Output the (x, y) coordinate of the center of the cell containing the given text.  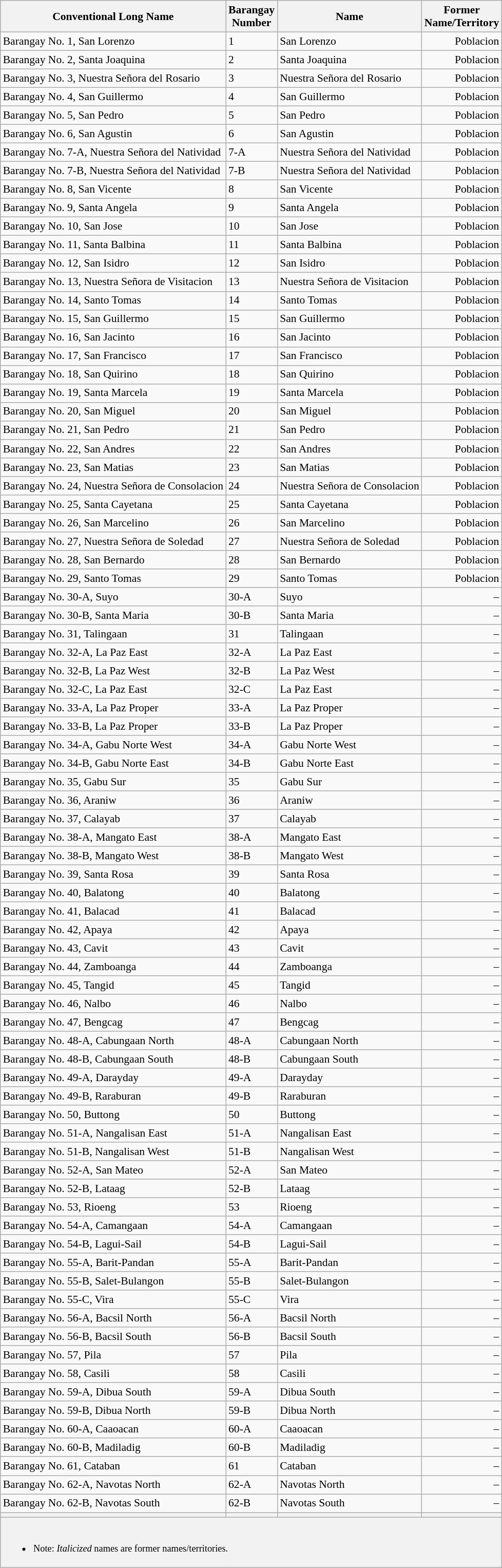
23 (252, 467)
Barangay No. 26, San Marcelino (113, 522)
San Vicente (350, 190)
Barangay No. 52-A, San Mateo (113, 1170)
Barit-Pandan (350, 1262)
San Jose (350, 226)
34-B (252, 763)
51-A (252, 1133)
Barangay No. 5, San Pedro (113, 116)
Barangay No. 25, Santa Cayetana (113, 504)
Barangay No. 37, Calayab (113, 819)
Barangay No. 2, Santa Joaquina (113, 60)
Barangay No. 43, Cavit (113, 948)
Barangay No. 52-B, Lataag (113, 1188)
Bacsil South (350, 1336)
11 (252, 245)
Balacad (350, 911)
7-B (252, 171)
Barangay No. 56-A, Bacsil North (113, 1318)
Santa Angela (350, 208)
Name (350, 16)
50 (252, 1114)
Barangay No. 61, Cataban (113, 1466)
Barangay No. 48-A, Cabungaan North (113, 1041)
Casili (350, 1373)
Barangay No. 8, San Vicente (113, 190)
Santa Marcela (350, 393)
Nuestra Señora de Soledad (350, 541)
Cabungaan South (350, 1059)
20 (252, 411)
Barangay No. 32-A, La Paz East (113, 652)
5 (252, 116)
Navotas North (350, 1484)
Barangay No. 18, San Quirino (113, 374)
57 (252, 1355)
Barangay No. 11, Santa Balbina (113, 245)
33-B (252, 726)
Barangay No. 59-A, Dibua South (113, 1392)
San Jacinto (350, 337)
Barangay No. 15, San Guillermo (113, 319)
San Miguel (350, 411)
Barangay No. 48-B, Cabungaan South (113, 1059)
52-A (252, 1170)
Gabu Sur (350, 782)
Barangay No. 55-A, Barit-Pandan (113, 1262)
59-B (252, 1410)
Barangay No. 32-B, La Paz West (113, 670)
Mangato East (350, 837)
Santa Joaquina (350, 60)
Barangay No. 50, Buttong (113, 1114)
Barangay No. 16, San Jacinto (113, 337)
40 (252, 893)
Nangalisan East (350, 1133)
42 (252, 930)
31 (252, 633)
59-A (252, 1392)
Barangay No. 29, Santo Tomas (113, 578)
Cavit (350, 948)
Barangay No. 54-A, Camangaan (113, 1225)
48-A (252, 1041)
Barangay No. 33-A, La Paz Proper (113, 708)
38-B (252, 856)
Barangay No. 62-B, Navotas South (113, 1503)
2 (252, 60)
San Quirino (350, 374)
Barangay No. 4, San Guillermo (113, 97)
55-C (252, 1299)
43 (252, 948)
Barangay No. 17, San Francisco (113, 356)
San Matias (350, 467)
Madiladig (350, 1447)
56-A (252, 1318)
56-B (252, 1336)
Barangay No. 34-B, Gabu Norte East (113, 763)
Barangay No. 42, Apaya (113, 930)
Santa Balbina (350, 245)
Santa Rosa (350, 874)
San Mateo (350, 1170)
13 (252, 282)
Talingaan (350, 633)
Barangay No. 39, Santa Rosa (113, 874)
Gabu Norte East (350, 763)
Barangay No. 33-B, La Paz Proper (113, 726)
Barangay No. 13, Nuestra Señora de Visitacion (113, 282)
San Andres (350, 448)
Barangay No. 12, San Isidro (113, 263)
Barangay No. 10, San Jose (113, 226)
Camangaan (350, 1225)
Cataban (350, 1466)
Buttong (350, 1114)
Barangay No. 62-A, Navotas North (113, 1484)
54-A (252, 1225)
Barangay No. 21, San Pedro (113, 430)
Darayday (350, 1078)
28 (252, 559)
9 (252, 208)
Barangay No. 14, Santo Tomas (113, 300)
Barangay No. 30-B, Santa Maria (113, 615)
Barangay No. 34-A, Gabu Norte West (113, 745)
17 (252, 356)
Bengcag (350, 1022)
Barangay No. 24, Nuestra Señora de Consolacion (113, 485)
Barangay No. 38-A, Mangato East (113, 837)
Barangay No. 60-A, Caaoacan (113, 1429)
51-B (252, 1151)
27 (252, 541)
Barangay No. 23, San Matias (113, 467)
Salet-Bulangon (350, 1281)
Dibua South (350, 1392)
Barangay No. 44, Zamboanga (113, 967)
Barangay No. 58, Casili (113, 1373)
49-B (252, 1096)
26 (252, 522)
Barangay No. 46, Nalbo (113, 1004)
34-A (252, 745)
Navotas South (350, 1503)
15 (252, 319)
32-B (252, 670)
Nuestra Señora del Rosario (350, 79)
Barangay No. 54-B, Lagui-Sail (113, 1244)
Barangay No. 53, Rioeng (113, 1207)
39 (252, 874)
Santa Cayetana (350, 504)
62-A (252, 1484)
Caaoacan (350, 1429)
45 (252, 985)
54-B (252, 1244)
Nuestra Señora de Visitacion (350, 282)
30-A (252, 596)
FormerName/Territory (462, 16)
Pila (350, 1355)
55-B (252, 1281)
Barangay No. 60-B, Madiladig (113, 1447)
Cabungaan North (350, 1041)
18 (252, 374)
Calayab (350, 819)
25 (252, 504)
Barangay No. 19, Santa Marcela (113, 393)
Barangay No. 20, San Miguel (113, 411)
48-B (252, 1059)
Nuestra Señora de Consolacion (350, 485)
53 (252, 1207)
BarangayNumber (252, 16)
San Lorenzo (350, 42)
Barangay No. 6, San Agustin (113, 134)
Barangay No. 40, Balatong (113, 893)
Barangay No. 35, Gabu Sur (113, 782)
Barangay No. 32-C, La Paz East (113, 689)
Raraburan (350, 1096)
29 (252, 578)
Conventional Long Name (113, 16)
16 (252, 337)
Dibua North (350, 1410)
6 (252, 134)
44 (252, 967)
Bacsil North (350, 1318)
Barangay No. 47, Bengcag (113, 1022)
Barangay No. 1, San Lorenzo (113, 42)
52-B (252, 1188)
38-A (252, 837)
Vira (350, 1299)
8 (252, 190)
Barangay No. 59-B, Dibua North (113, 1410)
San Marcelino (350, 522)
49-A (252, 1078)
Barangay No. 56-B, Bacsil South (113, 1336)
22 (252, 448)
7-A (252, 153)
55-A (252, 1262)
Zamboanga (350, 967)
Barangay No. 7-B, Nuestra Señora del Natividad (113, 171)
36 (252, 800)
32-A (252, 652)
Barangay No. 57, Pila (113, 1355)
46 (252, 1004)
Santa Maria (350, 615)
62-B (252, 1503)
Barangay No. 55-B, Salet-Bulangon (113, 1281)
San Bernardo (350, 559)
10 (252, 226)
San Francisco (350, 356)
Barangay No. 30-A, Suyo (113, 596)
Barangay No. 51-A, Nangalisan East (113, 1133)
Nalbo (350, 1004)
Barangay No. 49-B, Raraburan (113, 1096)
Apaya (350, 930)
San Agustin (350, 134)
Lataag (350, 1188)
61 (252, 1466)
Barangay No. 36, Araniw (113, 800)
Gabu Norte West (350, 745)
Barangay No. 7-A, Nuestra Señora del Natividad (113, 153)
30-B (252, 615)
Lagui-Sail (350, 1244)
Barangay No. 51-B, Nangalisan West (113, 1151)
32-C (252, 689)
Barangay No. 31, Talingaan (113, 633)
Balatong (350, 893)
Rioeng (350, 1207)
37 (252, 819)
Suyo (350, 596)
Barangay No. 9, Santa Angela (113, 208)
19 (252, 393)
60-B (252, 1447)
1 (252, 42)
24 (252, 485)
47 (252, 1022)
33-A (252, 708)
12 (252, 263)
14 (252, 300)
Barangay No. 3, Nuestra Señora del Rosario (113, 79)
Barangay No. 45, Tangid (113, 985)
3 (252, 79)
4 (252, 97)
21 (252, 430)
Barangay No. 41, Balacad (113, 911)
41 (252, 911)
La Paz West (350, 670)
Barangay No. 38-B, Mangato West (113, 856)
Barangay No. 28, San Bernardo (113, 559)
35 (252, 782)
Barangay No. 55-C, Vira (113, 1299)
Barangay No. 27, Nuestra Señora de Soledad (113, 541)
Barangay No. 49-A, Darayday (113, 1078)
Nangalisan West (350, 1151)
Barangay No. 22, San Andres (113, 448)
Tangid (350, 985)
Note: Italicized names are former names/territories. (252, 1543)
Araniw (350, 800)
San Isidro (350, 263)
60-A (252, 1429)
58 (252, 1373)
Mangato West (350, 856)
